Extract the [x, y] coordinate from the center of the cell holding the provided text.  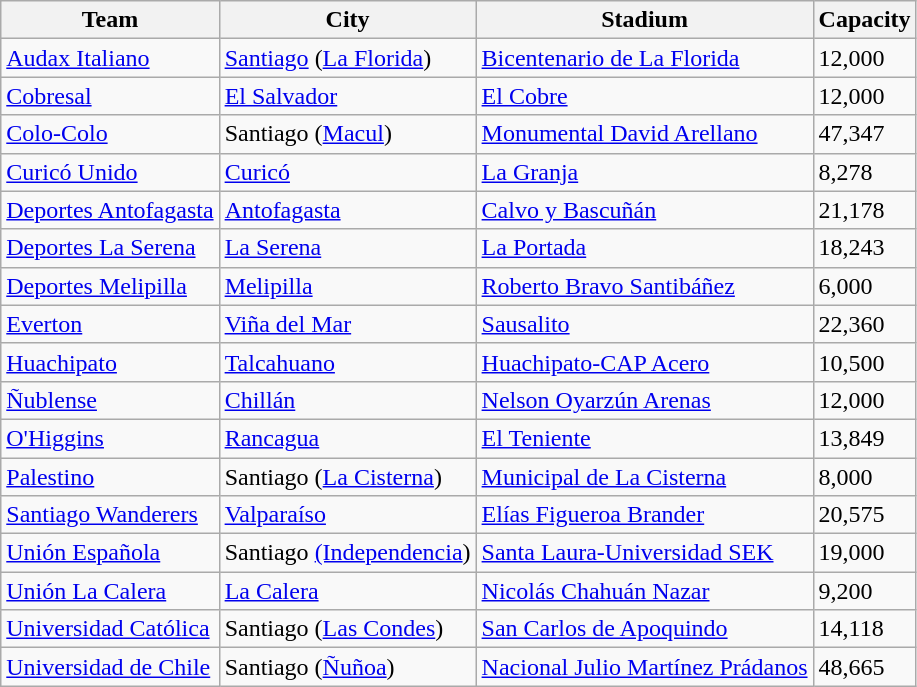
Santiago Wanderers [110, 515]
Chillán [348, 400]
10,500 [864, 362]
Rancagua [348, 438]
Santiago (La Florida) [348, 58]
Santiago (Macul) [348, 134]
Melipilla [348, 286]
Bicentenario de La Florida [644, 58]
Nacional Julio Martínez Prádanos [644, 667]
Deportes La Serena [110, 248]
City [348, 20]
Santa Laura-Universidad SEK [644, 553]
Santiago (La Cisterna) [348, 477]
Unión La Calera [110, 591]
Capacity [864, 20]
Ñublense [110, 400]
Talcahuano [348, 362]
Calvo y Bascuñán [644, 210]
48,665 [864, 667]
Universidad de Chile [110, 667]
Huachipato [110, 362]
Elías Figueroa Brander [644, 515]
Deportes Antofagasta [110, 210]
9,200 [864, 591]
Stadium [644, 20]
Santiago (Ñuñoa) [348, 667]
21,178 [864, 210]
Santiago (Independencia) [348, 553]
Nelson Oyarzún Arenas [644, 400]
Team [110, 20]
19,000 [864, 553]
Monumental David Arellano [644, 134]
Nicolás Chahuán Nazar [644, 591]
Curicó [348, 172]
6,000 [864, 286]
13,849 [864, 438]
La Portada [644, 248]
22,360 [864, 324]
14,118 [864, 629]
San Carlos de Apoquindo [644, 629]
Valparaíso [348, 515]
El Cobre [644, 96]
La Serena [348, 248]
Palestino [110, 477]
Colo-Colo [110, 134]
El Teniente [644, 438]
20,575 [864, 515]
Sausalito [644, 324]
O'Higgins [110, 438]
Santiago (Las Condes) [348, 629]
Deportes Melipilla [110, 286]
Municipal de La Cisterna [644, 477]
Unión Española [110, 553]
Antofagasta [348, 210]
18,243 [864, 248]
La Calera [348, 591]
Everton [110, 324]
8,000 [864, 477]
Viña del Mar [348, 324]
8,278 [864, 172]
Roberto Bravo Santibáñez [644, 286]
El Salvador [348, 96]
Cobresal [110, 96]
Huachipato-CAP Acero [644, 362]
47,347 [864, 134]
Universidad Católica [110, 629]
Audax Italiano [110, 58]
La Granja [644, 172]
Curicó Unido [110, 172]
